Locate the cell with the specified text and output its (X, Y) center coordinate. 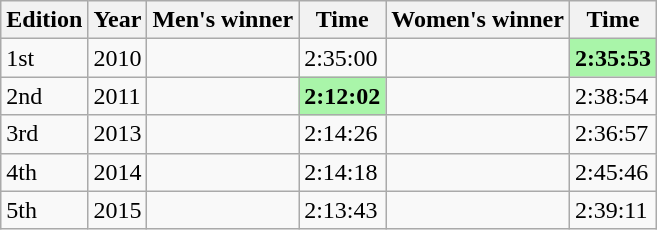
5th (44, 210)
3rd (44, 134)
2:35:00 (342, 58)
2:35:53 (612, 58)
1st (44, 58)
2013 (118, 134)
2014 (118, 172)
2nd (44, 96)
2015 (118, 210)
2:38:54 (612, 96)
2:45:46 (612, 172)
2:12:02 (342, 96)
2:13:43 (342, 210)
Year (118, 20)
Men's winner (223, 20)
2:14:26 (342, 134)
Women's winner (478, 20)
2011 (118, 96)
2:14:18 (342, 172)
2:36:57 (612, 134)
2:39:11 (612, 210)
2010 (118, 58)
Edition (44, 20)
4th (44, 172)
